Extract the (x, y) coordinate from the center of the cell holding the provided text.  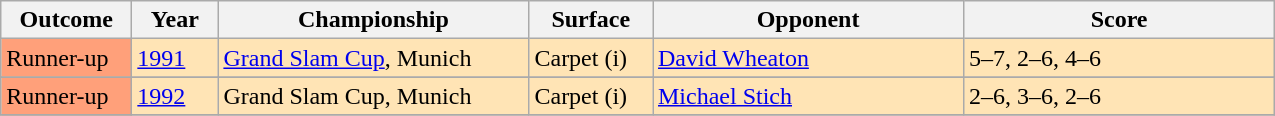
5–7, 2–6, 4–6 (1120, 58)
Year (175, 20)
Surface (591, 20)
David Wheaton (808, 58)
Score (1120, 20)
Michael Stich (808, 96)
Championship (374, 20)
2–6, 3–6, 2–6 (1120, 96)
Opponent (808, 20)
Outcome (66, 20)
1991 (175, 58)
1992 (175, 96)
